Scan for the cell matching the given text and deliver its (X, Y) coordinate at center. 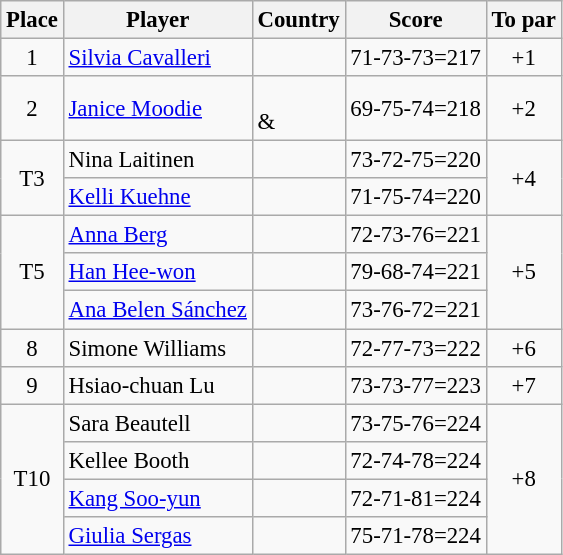
Kang Soo-yun (158, 498)
Anna Berg (158, 235)
72-74-78=224 (416, 460)
73-73-77=223 (416, 385)
+5 (524, 272)
69-75-74=218 (416, 108)
75-71-78=224 (416, 536)
Janice Moodie (158, 108)
Player (158, 20)
8 (32, 348)
71-73-73=217 (416, 58)
+8 (524, 479)
2 (32, 108)
Place (32, 20)
73-72-75=220 (416, 160)
73-76-72=221 (416, 310)
To par (524, 20)
72-73-76=221 (416, 235)
T10 (32, 479)
Kelli Kuehne (158, 197)
+4 (524, 178)
Silvia Cavalleri (158, 58)
71-75-74=220 (416, 197)
Nina Laitinen (158, 160)
+6 (524, 348)
Han Hee-won (158, 273)
72-71-81=224 (416, 498)
Simone Williams (158, 348)
& (298, 108)
79-68-74=221 (416, 273)
72-77-73=222 (416, 348)
Country (298, 20)
73-75-76=224 (416, 423)
Hsiao-chuan Lu (158, 385)
T5 (32, 272)
+1 (524, 58)
Ana Belen Sánchez (158, 310)
+7 (524, 385)
9 (32, 385)
Giulia Sergas (158, 536)
1 (32, 58)
Kellee Booth (158, 460)
Score (416, 20)
T3 (32, 178)
Sara Beautell (158, 423)
+2 (524, 108)
